Scan for the cell matching the given text and deliver its [x, y] coordinate at center. 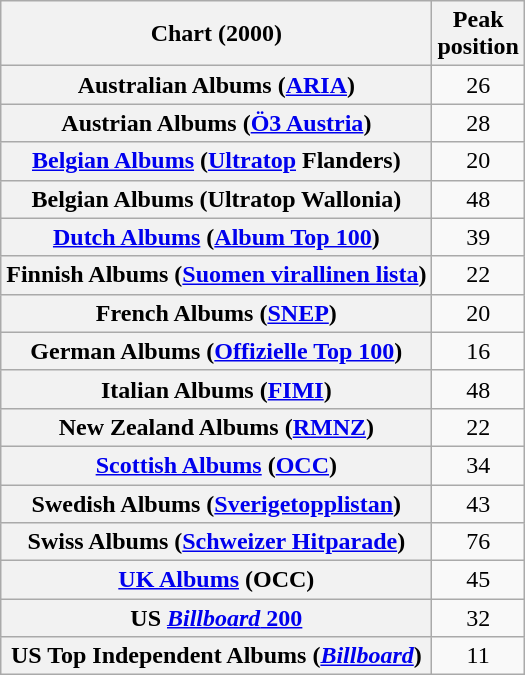
Peakposition [478, 34]
26 [478, 85]
Swiss Albums (Schweizer Hitparade) [216, 542]
Italian Albums (FIMI) [216, 389]
11 [478, 656]
16 [478, 351]
Scottish Albums (OCC) [216, 465]
US Top Independent Albums (Billboard) [216, 656]
Chart (2000) [216, 34]
UK Albums (OCC) [216, 580]
Swedish Albums (Sverigetopplistan) [216, 503]
French Albums (SNEP) [216, 313]
Belgian Albums (Ultratop Flanders) [216, 161]
Austrian Albums (Ö3 Austria) [216, 123]
43 [478, 503]
34 [478, 465]
32 [478, 618]
Australian Albums (ARIA) [216, 85]
German Albums (Offizielle Top 100) [216, 351]
Dutch Albums (Album Top 100) [216, 237]
Belgian Albums (Ultratop Wallonia) [216, 199]
45 [478, 580]
US Billboard 200 [216, 618]
76 [478, 542]
28 [478, 123]
39 [478, 237]
Finnish Albums (Suomen virallinen lista) [216, 275]
New Zealand Albums (RMNZ) [216, 427]
